Output the (X, Y) coordinate of the center of the cell containing the given text.  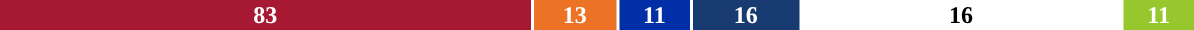
83 (266, 15)
13 (576, 15)
